Extract the [X, Y] coordinate from the center of the cell holding the provided text.  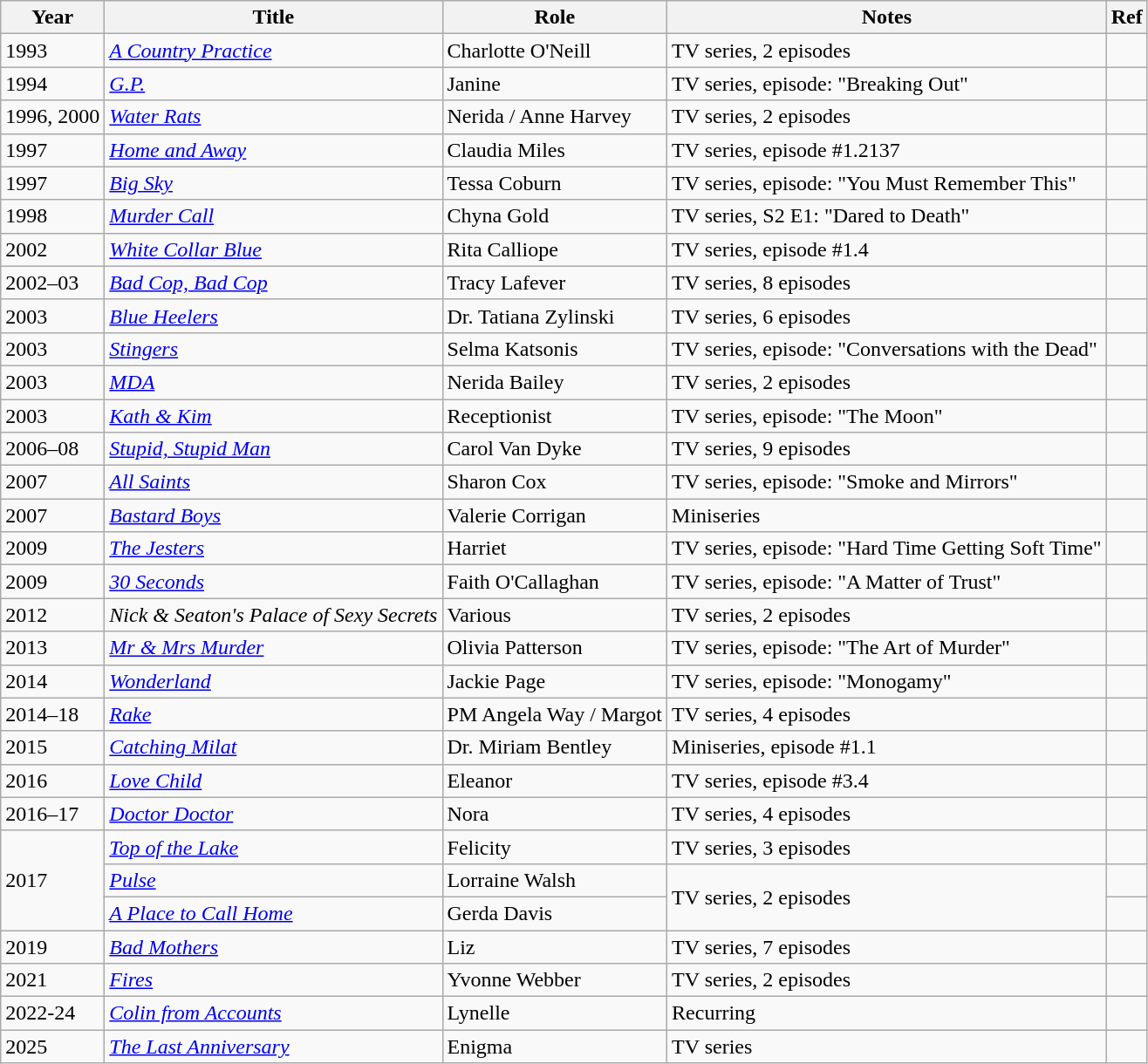
Tracy Lafever [555, 283]
TV series, 7 episodes [887, 946]
MDA [274, 382]
2002–03 [52, 283]
Bastard Boys [274, 515]
1996, 2000 [52, 117]
Felicity [555, 847]
Bad Mothers [274, 946]
2016–17 [52, 814]
TV series, episode: "Monogamy" [887, 681]
2013 [52, 648]
Lorraine Walsh [555, 880]
TV series, 3 episodes [887, 847]
2021 [52, 980]
Role [555, 17]
Love Child [274, 781]
2025 [52, 1047]
Top of the Lake [274, 847]
Big Sky [274, 183]
TV series, episode: "The Art of Murder" [887, 648]
Catching Milat [274, 747]
Yvonne Webber [555, 980]
TV series, 6 episodes [887, 316]
A Country Practice [274, 51]
Chyna Gold [555, 216]
2022-24 [52, 1013]
TV series, S2 E1: "Dared to Death" [887, 216]
Notes [887, 17]
Kath & Kim [274, 416]
TV series, episode: "Breaking Out" [887, 84]
Eleanor [555, 781]
Jackie Page [555, 681]
2019 [52, 946]
2002 [52, 249]
Dr. Tatiana Zylinski [555, 316]
30 Seconds [274, 582]
TV series, episode #1.2137 [887, 150]
Title [274, 17]
2015 [52, 747]
1993 [52, 51]
Stupid, Stupid Man [274, 449]
Valerie Corrigan [555, 515]
Doctor Doctor [274, 814]
Colin from Accounts [274, 1013]
Claudia Miles [555, 150]
Carol Van Dyke [555, 449]
Lynelle [555, 1013]
TV series, episode: "The Moon" [887, 416]
Nick & Seaton's Palace of Sexy Secrets [274, 615]
Charlotte O'Neill [555, 51]
Bad Cop, Bad Cop [274, 283]
Sharon Cox [555, 482]
Olivia Patterson [555, 648]
TV series, episode: "You Must Remember This" [887, 183]
Water Rats [274, 117]
1998 [52, 216]
1994 [52, 84]
Year [52, 17]
Selma Katsonis [555, 349]
2012 [52, 615]
The Last Anniversary [274, 1047]
Stingers [274, 349]
Pulse [274, 880]
Faith O'Callaghan [555, 582]
TV series, episode: "Conversations with the Dead" [887, 349]
2017 [52, 880]
Various [555, 615]
2014–18 [52, 714]
The Jesters [274, 549]
Dr. Miriam Bentley [555, 747]
Receptionist [555, 416]
Gerda Davis [555, 913]
PM Angela Way / Margot [555, 714]
TV series, episode: "Hard Time Getting Soft Time" [887, 549]
Liz [555, 946]
Murder Call [274, 216]
Recurring [887, 1013]
Fires [274, 980]
Enigma [555, 1047]
2016 [52, 781]
A Place to Call Home [274, 913]
TV series, episode: "Smoke and Mirrors" [887, 482]
TV series, episode #1.4 [887, 249]
G.P. [274, 84]
Rake [274, 714]
Nora [555, 814]
TV series, episode #3.4 [887, 781]
Rita Calliope [555, 249]
Nerida / Anne Harvey [555, 117]
Janine [555, 84]
TV series [887, 1047]
Ref [1127, 17]
Mr & Mrs Murder [274, 648]
White Collar Blue [274, 249]
Harriet [555, 549]
Blue Heelers [274, 316]
2006–08 [52, 449]
Miniseries [887, 515]
Home and Away [274, 150]
Nerida Bailey [555, 382]
2014 [52, 681]
Miniseries, episode #1.1 [887, 747]
Wonderland [274, 681]
TV series, 9 episodes [887, 449]
TV series, 8 episodes [887, 283]
TV series, episode: "A Matter of Trust" [887, 582]
All Saints [274, 482]
Tessa Coburn [555, 183]
